Output the (X, Y) coordinate of the center of the cell containing the given text.  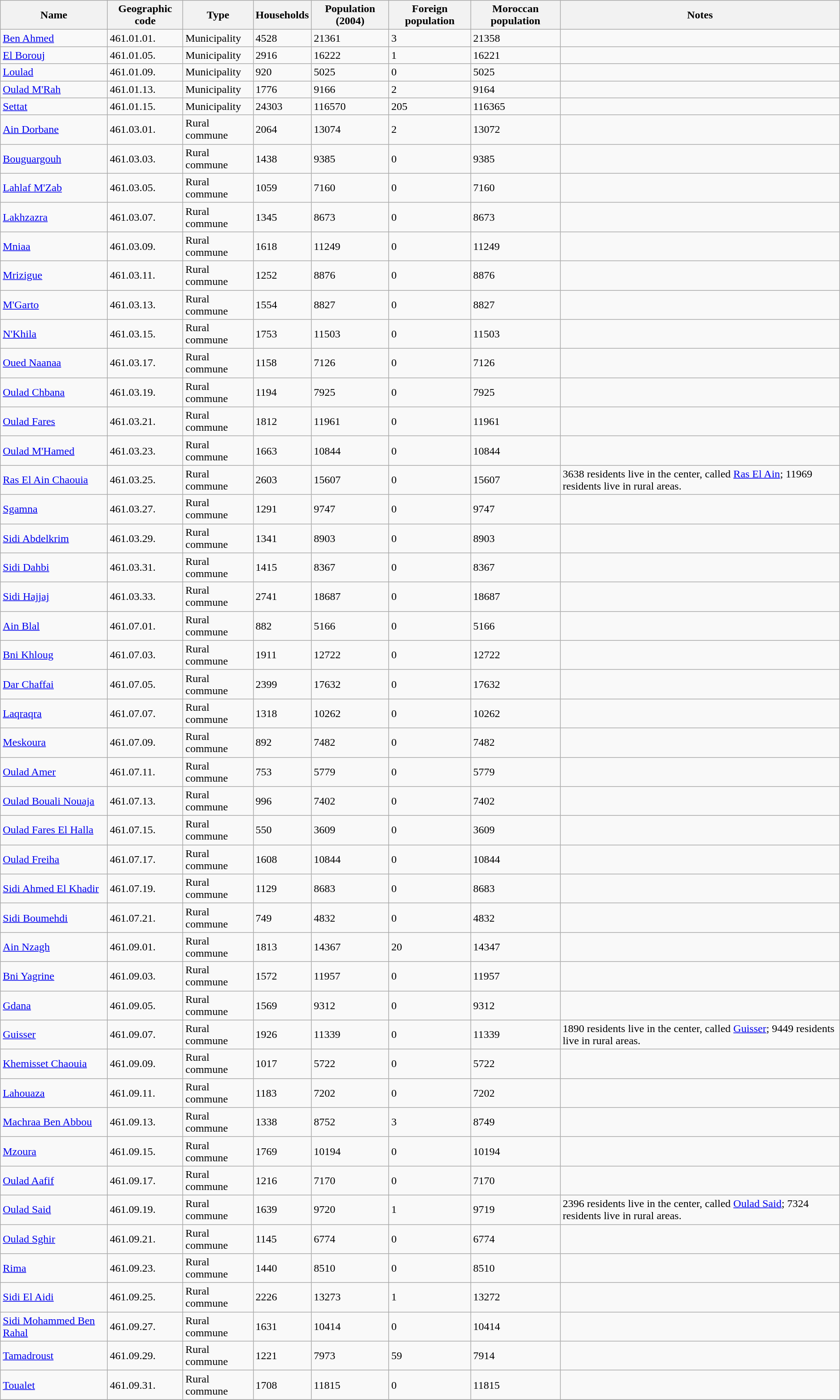
461.03.17. (145, 363)
1572 (282, 976)
20 (430, 947)
461.03.05. (145, 188)
9720 (350, 1210)
14347 (516, 947)
2226 (282, 1298)
16222 (350, 55)
Meskoura (54, 742)
461.09.17. (145, 1180)
996 (282, 801)
Sidi Ahmed El Khadir (54, 888)
7973 (350, 1356)
461.03.33. (145, 597)
Lahouaza (54, 1093)
9166 (350, 89)
21361 (350, 38)
Sgamna (54, 509)
461.07.05. (145, 684)
1338 (282, 1122)
2399 (282, 684)
Oulad M'Rah (54, 89)
Foreign population (430, 15)
1216 (282, 1180)
461.09.25. (145, 1298)
Settat (54, 106)
9164 (516, 89)
1158 (282, 363)
461.07.09. (145, 742)
Mrizigue (54, 276)
Laqraqra (54, 713)
1318 (282, 713)
461.09.13. (145, 1122)
Sidi Dahbi (54, 567)
Sidi Abdelkrim (54, 538)
116570 (350, 106)
461.03.27. (145, 509)
1911 (282, 655)
1631 (282, 1326)
7914 (516, 1356)
1663 (282, 451)
461.07.15. (145, 830)
461.09.19. (145, 1210)
Bni Yagrine (54, 976)
Machraa Ben Abbou (54, 1122)
Sidi El Aidi (54, 1298)
Notes (700, 15)
Loulad (54, 72)
461.07.03. (145, 655)
1440 (282, 1268)
14367 (350, 947)
461.03.25. (145, 480)
461.03.19. (145, 392)
461.09.23. (145, 1268)
461.03.15. (145, 334)
1059 (282, 188)
21358 (516, 38)
13272 (516, 1298)
Oulad Amer (54, 772)
461.01.05. (145, 55)
116365 (516, 106)
2916 (282, 55)
16221 (516, 55)
4528 (282, 38)
13273 (350, 1298)
749 (282, 918)
Oued Naanaa (54, 363)
1415 (282, 567)
Oulad Said (54, 1210)
Gdana (54, 1005)
M'Garto (54, 304)
1569 (282, 1005)
3638 residents live in the center, called Ras El Ain; 11969 residents live in rural areas. (700, 480)
Oulad Freiha (54, 860)
461.07.07. (145, 713)
2064 (282, 129)
Mniaa (54, 246)
1554 (282, 304)
1017 (282, 1063)
24303 (282, 106)
Ain Nzagh (54, 947)
882 (282, 626)
Oulad Chbana (54, 392)
461.09.05. (145, 1005)
461.03.29. (145, 538)
461.03.13. (145, 304)
Tamadroust (54, 1356)
1812 (282, 422)
461.09.27. (145, 1326)
1608 (282, 860)
461.09.29. (145, 1356)
461.09.15. (145, 1151)
461.03.11. (145, 276)
Oulad Fares El Halla (54, 830)
461.09.01. (145, 947)
Population (2004) (350, 15)
1753 (282, 334)
550 (282, 830)
Sidi Boumehdi (54, 918)
Ain Dorbane (54, 129)
Ben Ahmed (54, 38)
Guisser (54, 1035)
59 (430, 1356)
Type (218, 15)
Oulad Bouali Nouaja (54, 801)
1345 (282, 217)
461.09.21. (145, 1238)
Oulad M'Hamed (54, 451)
753 (282, 772)
1776 (282, 89)
1926 (282, 1035)
9719 (516, 1210)
2396 residents live in the center, called Oulad Said; 7324 residents live in rural areas. (700, 1210)
461.01.09. (145, 72)
Oulad Sghir (54, 1238)
Ras El Ain Chaouia (54, 480)
2603 (282, 480)
461.01.15. (145, 106)
461.09.03. (145, 976)
461.07.13. (145, 801)
1890 residents live in the center, called Guisser; 9449 residents live in rural areas. (700, 1035)
13074 (350, 129)
Mzoura (54, 1151)
1813 (282, 947)
Moroccan population (516, 15)
1221 (282, 1356)
461.03.07. (145, 217)
461.07.17. (145, 860)
461.07.11. (145, 772)
El Borouj (54, 55)
461.07.19. (145, 888)
Lakhzazra (54, 217)
1129 (282, 888)
Bni Khloug (54, 655)
1145 (282, 1238)
8749 (516, 1122)
1708 (282, 1385)
Name (54, 15)
1438 (282, 159)
461.01.13. (145, 89)
1194 (282, 392)
Sidi Hajjaj (54, 597)
2741 (282, 597)
Geographic code (145, 15)
1183 (282, 1093)
13072 (516, 129)
461.07.01. (145, 626)
Rima (54, 1268)
1618 (282, 246)
461.03.21. (145, 422)
461.01.01. (145, 38)
Lahlaf M'Zab (54, 188)
Ain Blal (54, 626)
1291 (282, 509)
Bouguargouh (54, 159)
461.03.03. (145, 159)
892 (282, 742)
Oulad Aafif (54, 1180)
461.09.31. (145, 1385)
920 (282, 72)
461.09.11. (145, 1093)
1341 (282, 538)
8752 (350, 1122)
Oulad Fares (54, 422)
Dar Chaffai (54, 684)
N'Khila (54, 334)
1639 (282, 1210)
Sidi Mohammed Ben Rahal (54, 1326)
Toualet (54, 1385)
461.03.23. (145, 451)
461.07.21. (145, 918)
461.09.07. (145, 1035)
Khemisset Chaouia (54, 1063)
205 (430, 106)
461.03.01. (145, 129)
461.09.09. (145, 1063)
Households (282, 15)
461.03.31. (145, 567)
461.03.09. (145, 246)
1252 (282, 276)
1769 (282, 1151)
